Locate the cell with the specified text and output its [x, y] center coordinate. 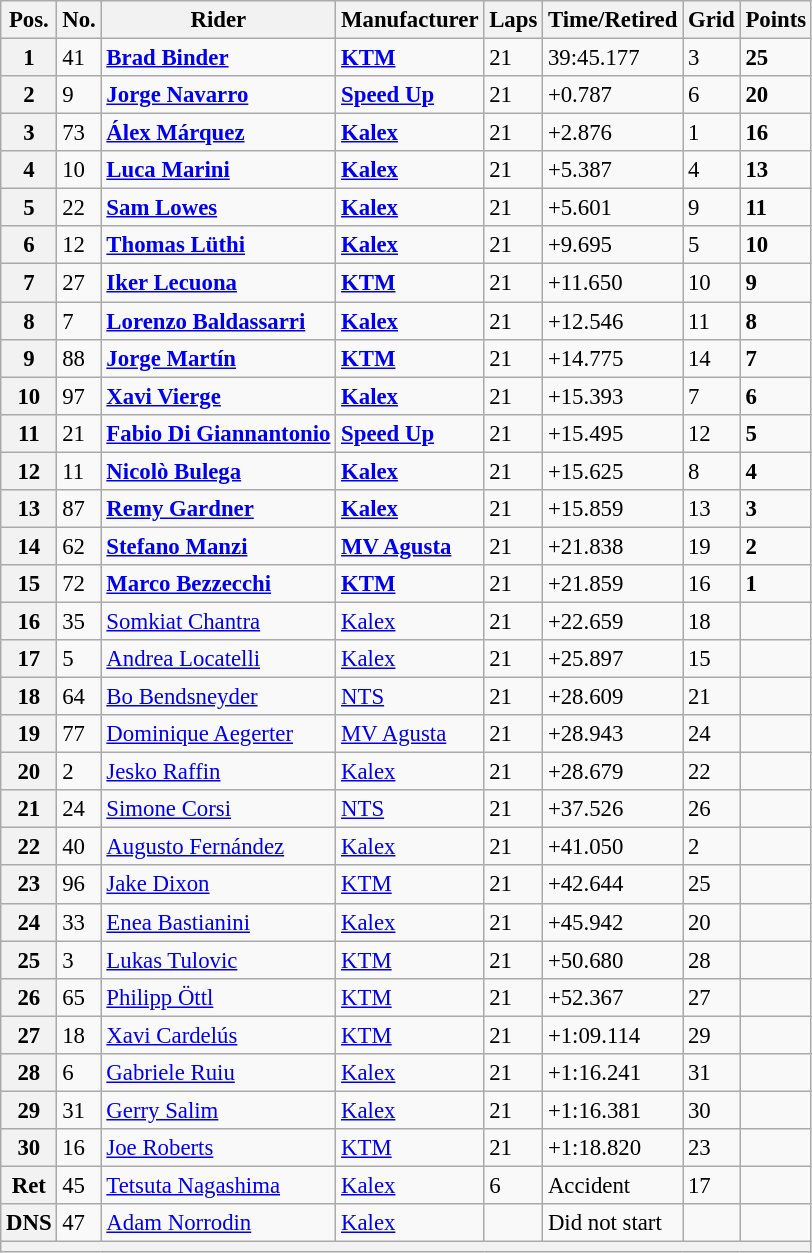
Manufacturer [410, 20]
+1:16.241 [613, 1073]
87 [79, 509]
Jorge Martín [218, 358]
62 [79, 546]
77 [79, 734]
Brad Binder [218, 58]
Bo Bendsneyder [218, 697]
+1:09.114 [613, 1035]
+37.526 [613, 809]
Jesko Raffin [218, 772]
+12.546 [613, 321]
+2.876 [613, 133]
+41.050 [613, 847]
96 [79, 885]
DNS [29, 1223]
+21.838 [613, 546]
Gabriele Ruiu [218, 1073]
Xavi Cardelús [218, 1035]
Stefano Manzi [218, 546]
+5.387 [613, 170]
Philipp Öttl [218, 997]
+21.859 [613, 584]
45 [79, 1185]
Tetsuta Nagashima [218, 1185]
72 [79, 584]
Sam Lowes [218, 208]
Grid [712, 20]
+22.659 [613, 621]
Pos. [29, 20]
Points [776, 20]
+28.943 [613, 734]
Rider [218, 20]
Jorge Navarro [218, 95]
Nicolò Bulega [218, 471]
Laps [514, 20]
+5.601 [613, 208]
+45.942 [613, 922]
73 [79, 133]
+28.679 [613, 772]
+15.495 [613, 433]
41 [79, 58]
Did not start [613, 1223]
33 [79, 922]
+14.775 [613, 358]
Ret [29, 1185]
+52.367 [613, 997]
Lukas Tulovic [218, 960]
Time/Retired [613, 20]
Thomas Lüthi [218, 245]
Joe Roberts [218, 1148]
97 [79, 396]
47 [79, 1223]
Dominique Aegerter [218, 734]
+15.859 [613, 509]
Remy Gardner [218, 509]
64 [79, 697]
+11.650 [613, 283]
Fabio Di Giannantonio [218, 433]
40 [79, 847]
65 [79, 997]
Álex Márquez [218, 133]
+0.787 [613, 95]
Enea Bastianini [218, 922]
35 [79, 621]
+15.625 [613, 471]
+15.393 [613, 396]
+1:18.820 [613, 1148]
Luca Marini [218, 170]
Augusto Fernández [218, 847]
+42.644 [613, 885]
Marco Bezzecchi [218, 584]
Simone Corsi [218, 809]
No. [79, 20]
+1:16.381 [613, 1110]
+9.695 [613, 245]
39:45.177 [613, 58]
Iker Lecuona [218, 283]
Andrea Locatelli [218, 659]
88 [79, 358]
Gerry Salim [218, 1110]
Xavi Vierge [218, 396]
Jake Dixon [218, 885]
Somkiat Chantra [218, 621]
+50.680 [613, 960]
Lorenzo Baldassarri [218, 321]
+28.609 [613, 697]
Accident [613, 1185]
Adam Norrodin [218, 1223]
+25.897 [613, 659]
